Provide the (X, Y) coordinate of the cell's center where the given text is located.  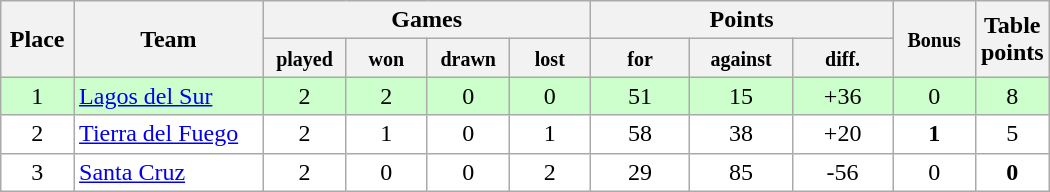
58 (640, 134)
Santa Cruz (169, 172)
Tierra del Fuego (169, 134)
-56 (842, 172)
won (386, 58)
Lagos del Sur (169, 96)
played (304, 58)
against (741, 58)
3 (38, 172)
Tablepoints (1012, 39)
Team (169, 39)
Games (426, 20)
38 (741, 134)
diff. (842, 58)
+36 (842, 96)
8 (1012, 96)
drawn (468, 58)
Points (742, 20)
Bonus (934, 39)
85 (741, 172)
5 (1012, 134)
29 (640, 172)
for (640, 58)
lost (550, 58)
Place (38, 39)
+20 (842, 134)
15 (741, 96)
51 (640, 96)
